Scan for the cell matching the given text and deliver its [x, y] coordinate at center. 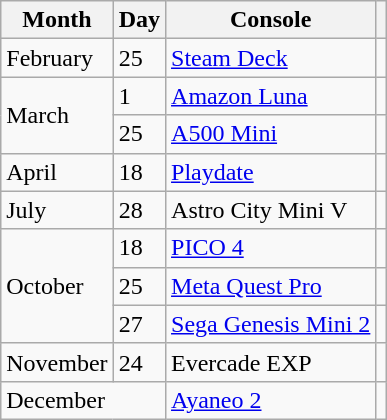
Meta Quest Pro [271, 286]
24 [139, 362]
A500 Mini [271, 134]
February [57, 58]
November [57, 362]
March [57, 115]
Ayaneo 2 [271, 400]
1 [139, 96]
Sega Genesis Mini 2 [271, 324]
Steam Deck [271, 58]
July [57, 210]
December [84, 400]
October [57, 286]
Amazon Luna [271, 96]
27 [139, 324]
28 [139, 210]
Month [57, 20]
Day [139, 20]
April [57, 172]
Console [271, 20]
Evercade EXP [271, 362]
Astro City Mini V [271, 210]
Playdate [271, 172]
PICO 4 [271, 248]
